Scan for the cell matching the given text and deliver its [x, y] coordinate at center. 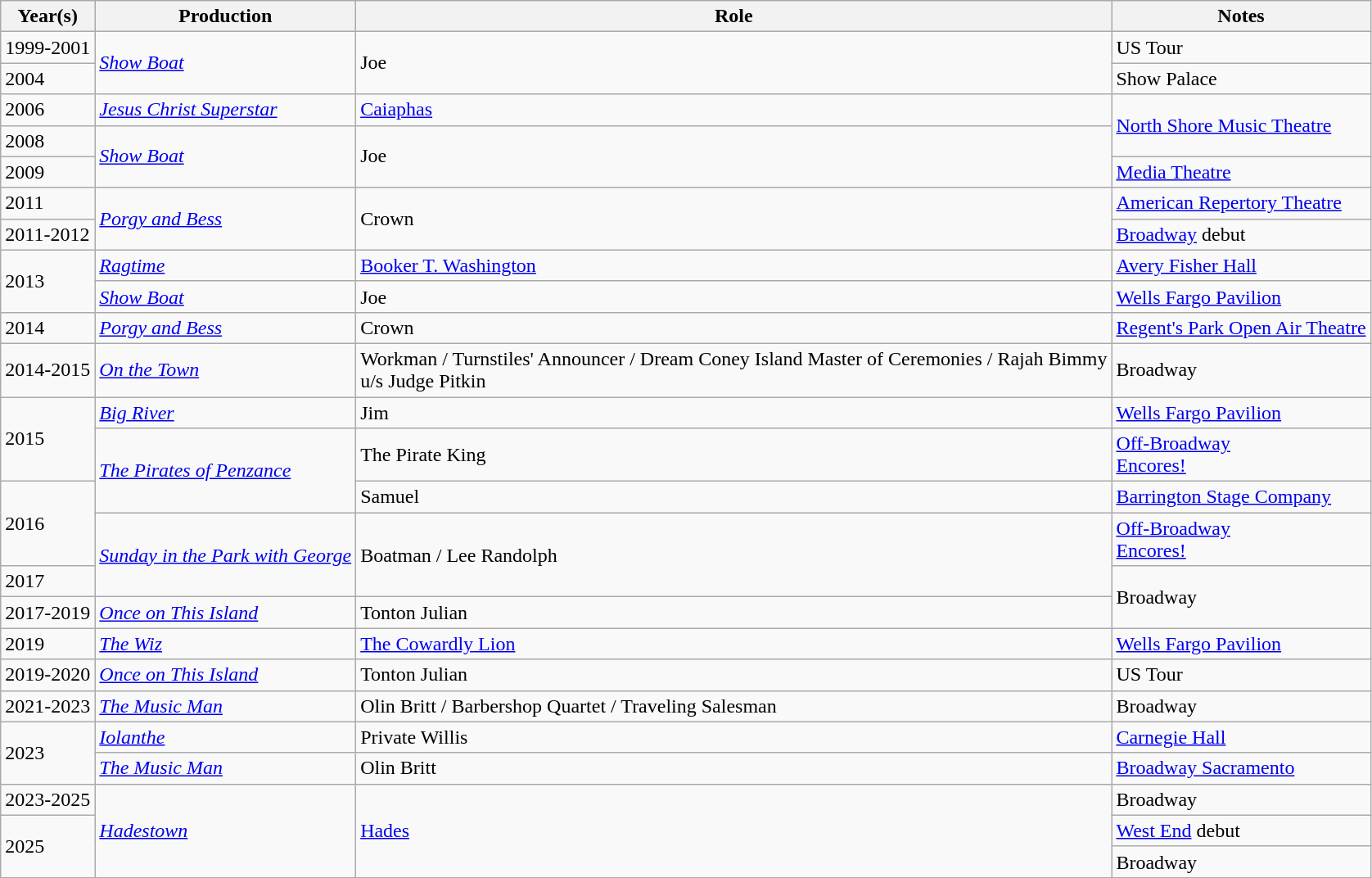
2025 [47, 846]
2011 [47, 203]
Hades [733, 830]
2014-2015 [47, 370]
2019-2020 [47, 675]
Role [733, 16]
Jesus Christ Superstar [226, 110]
Big River [226, 412]
Sunday in the Park with George [226, 555]
2019 [47, 644]
Production [226, 16]
2014 [47, 328]
The Pirate King [733, 455]
Year(s) [47, 16]
Show Palace [1241, 79]
Samuel [733, 497]
Booker T. Washington [733, 265]
The Cowardly Lion [733, 644]
West End debut [1241, 830]
2011-2012 [47, 234]
Broadway debut [1241, 234]
Boatman / Lee Randolph [733, 555]
Notes [1241, 16]
Regent's Park Open Air Theatre [1241, 328]
Broadway Sacramento [1241, 768]
Ragtime [226, 265]
2017 [47, 582]
Olin Britt [733, 768]
Olin Britt / Barbershop Quartet / Traveling Salesman [733, 706]
2015 [47, 439]
Hadestown [226, 830]
Carnegie Hall [1241, 737]
2017-2019 [47, 613]
2009 [47, 172]
Barrington Stage Company [1241, 497]
Media Theatre [1241, 172]
On the Town [226, 370]
2006 [47, 110]
The Pirates of Penzance [226, 470]
The Wiz [226, 644]
Avery Fisher Hall [1241, 265]
Iolanthe [226, 737]
2023-2025 [47, 799]
2013 [47, 281]
2004 [47, 79]
Workman / Turnstiles' Announcer / Dream Coney Island Master of Ceremonies / Rajah Bimmyu/s Judge Pitkin [733, 370]
Private Willis [733, 737]
1999-2001 [47, 48]
2021-2023 [47, 706]
Caiaphas [733, 110]
Jim [733, 412]
2016 [47, 524]
North Shore Music Theatre [1241, 125]
2023 [47, 753]
American Repertory Theatre [1241, 203]
2008 [47, 141]
